Determine the (X, Y) coordinate at the center of the cell enclosing the given text.  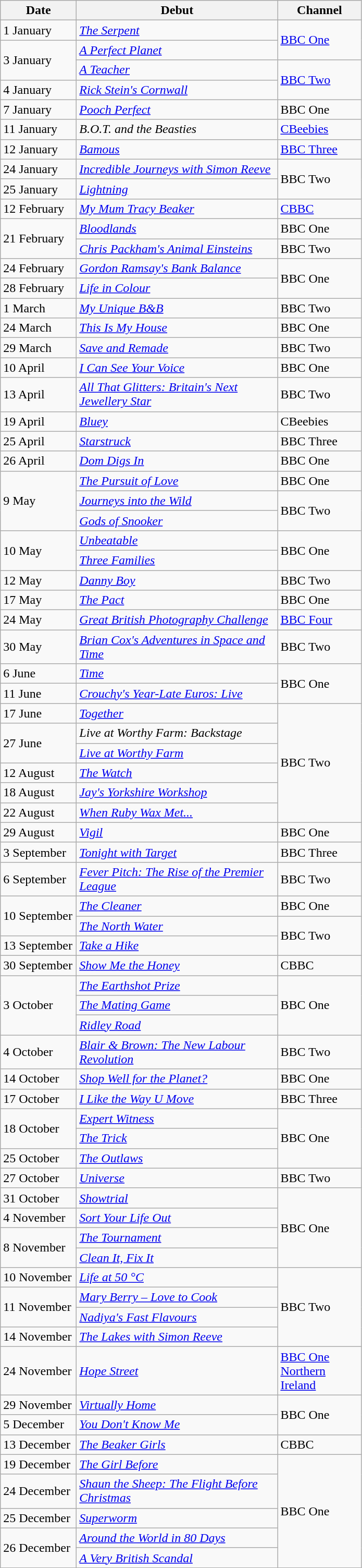
4 October (39, 1052)
Lightning (177, 189)
10 September (39, 916)
26 December (39, 1548)
The Trick (177, 1138)
Tonight with Target (177, 852)
The Lakes with Simon Reeve (177, 1337)
13 April (39, 394)
19 December (39, 1464)
Vigil (177, 832)
21 February (39, 238)
29 March (39, 348)
17 October (39, 1099)
My Unique B&B (177, 308)
The Pact (177, 600)
My Mum Tracy Beaker (177, 209)
Chris Packham's Animal Einsteins (177, 249)
11 November (39, 1307)
3 October (39, 1005)
Danny Boy (177, 580)
Debut (177, 10)
1 January (39, 30)
12 May (39, 580)
Three Families (177, 560)
19 April (39, 421)
13 September (39, 946)
Expert Witness (177, 1119)
The Watch (177, 773)
The North Water (177, 926)
Save and Remade (177, 348)
Gods of Snooker (177, 520)
22 August (39, 812)
12 January (39, 149)
The Serpent (177, 30)
10 November (39, 1278)
All That Glitters: Britain's Next Jewellery Star (177, 394)
Pooch Perfect (177, 110)
17 June (39, 713)
24 February (39, 269)
24 May (39, 620)
Around the World in 80 Days (177, 1538)
Take a Hike (177, 946)
Journeys into the Wild (177, 501)
24 November (39, 1371)
The Beaker Girls (177, 1444)
Life at 50 °C (177, 1278)
31 October (39, 1198)
12 August (39, 773)
Universe (177, 1178)
BBC One Northern Ireland (320, 1371)
Shop Well for the Planet? (177, 1079)
The Cleaner (177, 906)
B.O.T. and the Beasties (177, 129)
29 November (39, 1405)
Unbeatable (177, 540)
3 January (39, 60)
Live at Worthy Farm: Backstage (177, 733)
4 November (39, 1218)
1 March (39, 308)
13 December (39, 1444)
A Very British Scandal (177, 1558)
12 February (39, 209)
Live at Worthy Farm (177, 753)
Great British Photography Challenge (177, 620)
Brian Cox's Adventures in Space and Time (177, 647)
Dom Digs In (177, 461)
Channel (320, 10)
30 September (39, 966)
28 February (39, 288)
Bloodlands (177, 228)
Crouchy's Year-Late Euros: Live (177, 694)
30 May (39, 647)
BBC Four (320, 620)
I Like the Way U Move (177, 1099)
The Earthshot Prize (177, 986)
11 January (39, 129)
Fever Pitch: The Rise of the Premier League (177, 879)
25 October (39, 1158)
14 October (39, 1079)
Shaun the Sheep: The Flight Before Christmas (177, 1491)
Blair & Brown: The New Labour Revolution (177, 1052)
Show Me the Honey (177, 966)
8 November (39, 1247)
Showtrial (177, 1198)
18 August (39, 793)
6 June (39, 674)
The Tournament (177, 1237)
17 May (39, 600)
10 May (39, 550)
24 March (39, 328)
This Is My House (177, 328)
Bluey (177, 421)
29 August (39, 832)
10 April (39, 368)
Time (177, 674)
The Mating Game (177, 1005)
24 January (39, 169)
A Perfect Planet (177, 50)
6 September (39, 879)
25 December (39, 1518)
When Ruby Wax Met... (177, 812)
The Outlaws (177, 1158)
Jay's Yorkshire Workshop (177, 793)
I Can See Your Voice (177, 368)
Bamous (177, 149)
The Pursuit of Love (177, 481)
5 December (39, 1425)
Sort Your Life Out (177, 1218)
4 January (39, 90)
7 January (39, 110)
You Don't Know Me (177, 1425)
Clean It, Fix It (177, 1257)
18 October (39, 1128)
9 May (39, 501)
Gordon Ramsay's Bank Balance (177, 269)
Hope Street (177, 1371)
24 December (39, 1491)
3 September (39, 852)
25 April (39, 441)
Rick Stein's Cornwall (177, 90)
Superworm (177, 1518)
11 June (39, 694)
The Girl Before (177, 1464)
Date (39, 10)
27 June (39, 743)
Ridley Road (177, 1025)
14 November (39, 1337)
A Teacher (177, 70)
26 April (39, 461)
Starstruck (177, 441)
Together (177, 713)
Mary Berry – Love to Cook (177, 1297)
Incredible Journeys with Simon Reeve (177, 169)
Nadiya's Fast Flavours (177, 1317)
Life in Colour (177, 288)
Virtually Home (177, 1405)
27 October (39, 1178)
25 January (39, 189)
